For the text-containing cell, return its midpoint in (x, y) coordinate format. 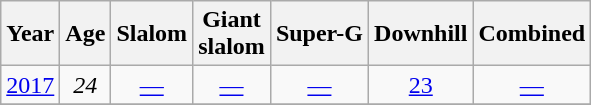
23 (421, 85)
Combined (532, 34)
Age (86, 34)
Super-G (319, 34)
24 (86, 85)
Year (30, 34)
Downhill (421, 34)
Giantslalom (232, 34)
Slalom (152, 34)
2017 (30, 85)
